Find where the given text appears and provide that cell's center as (X, Y) coordinate. 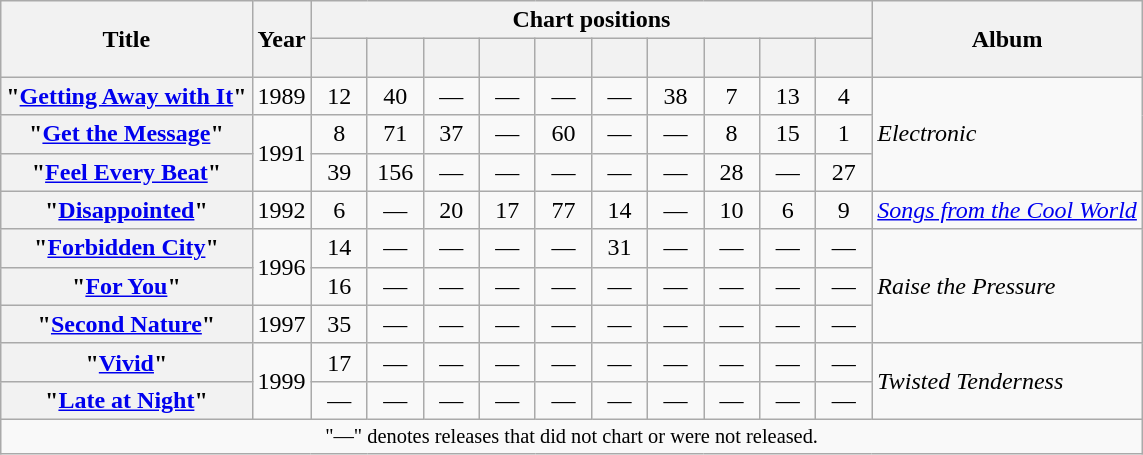
Title (126, 39)
Twisted Tenderness (1008, 381)
"Second Nature" (126, 324)
1996 (282, 267)
10 (732, 210)
1992 (282, 210)
Album (1008, 39)
1989 (282, 96)
"Feel Every Beat" (126, 172)
Raise the Pressure (1008, 286)
"Disappointed" (126, 210)
28 (732, 172)
"Forbidden City" (126, 248)
Year (282, 39)
37 (451, 134)
77 (563, 210)
Electronic (1008, 134)
12 (339, 96)
13 (788, 96)
"Late at Night" (126, 400)
16 (339, 286)
60 (563, 134)
1991 (282, 153)
4 (844, 96)
20 (451, 210)
38 (675, 96)
9 (844, 210)
27 (844, 172)
15 (788, 134)
"Get the Message" (126, 134)
71 (395, 134)
40 (395, 96)
1999 (282, 381)
156 (395, 172)
"For You" (126, 286)
35 (339, 324)
1997 (282, 324)
"Getting Away with It" (126, 96)
Songs from the Cool World (1008, 210)
1 (844, 134)
7 (732, 96)
31 (619, 248)
39 (339, 172)
"—" denotes releases that did not chart or were not released. (572, 436)
Chart positions (592, 20)
"Vivid" (126, 362)
